Determine the [x, y] coordinate at the center of the cell enclosing the given text.  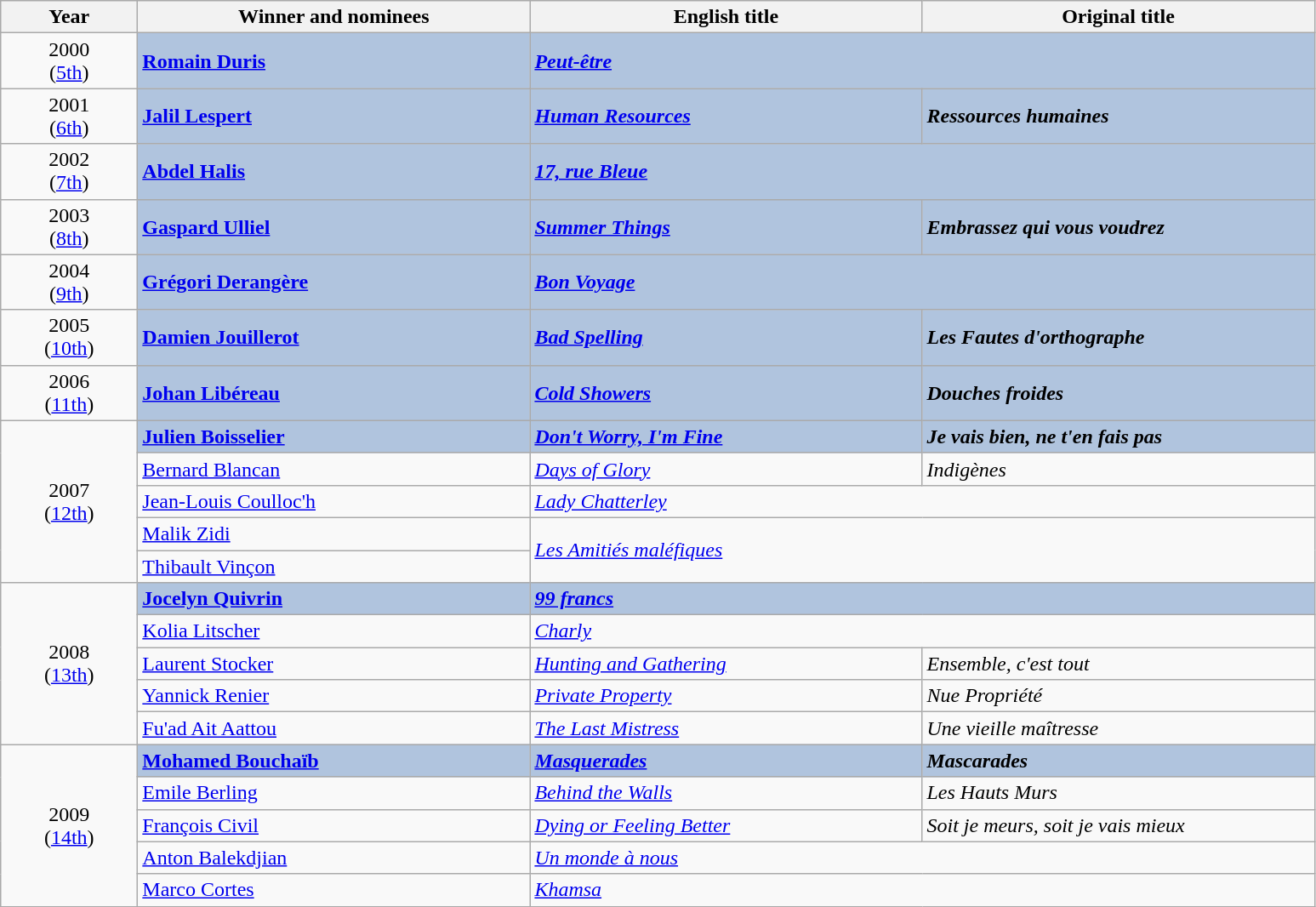
Peut-être [922, 61]
Kolia Litscher [333, 631]
Bad Spelling [726, 337]
2009(14th) [70, 825]
17, rue Bleue [922, 172]
Days of Glory [726, 469]
2008(13th) [70, 664]
Une vieille maîtresse [1118, 728]
François Civil [333, 825]
The Last Mistress [726, 728]
2006(11th) [70, 393]
2004(9th) [70, 282]
Marco Cortes [333, 890]
Masquerades [726, 761]
English title [726, 17]
Lady Chatterley [922, 501]
Khamsa [922, 890]
2002(7th) [70, 172]
Soit je meurs, soit je vais mieux [1118, 825]
Douches froides [1118, 393]
Jalil Lespert [333, 116]
Private Property [726, 696]
Hunting and Gathering [726, 664]
Embrassez qui vous voudrez [1118, 226]
Romain Duris [333, 61]
Jean-Louis Coulloc'h [333, 501]
Les Hauts Murs [1118, 793]
Laurent Stocker [333, 664]
Nue Propriété [1118, 696]
2003(8th) [70, 226]
Les Amitiés maléfiques [922, 550]
Dying or Feeling Better [726, 825]
Gaspard Ulliel [333, 226]
Jocelyn Quivrin [333, 599]
2005(10th) [70, 337]
Les Fautes d'orthographe [1118, 337]
Bon Voyage [922, 282]
Ensemble, c'est tout [1118, 664]
Human Resources [726, 116]
Fu'ad Ait Aattou [333, 728]
Behind the Walls [726, 793]
Don't Worry, I'm Fine [726, 436]
Abdel Halis [333, 172]
Ressources humaines [1118, 116]
Bernard Blancan [333, 469]
Winner and nominees [333, 17]
Yannick Renier [333, 696]
Emile Berling [333, 793]
Original title [1118, 17]
Mascarades [1118, 761]
Malik Zidi [333, 533]
Cold Showers [726, 393]
Damien Jouillerot [333, 337]
Indigènes [1118, 469]
Thibault Vinçon [333, 566]
99 francs [922, 599]
Anton Balekdjian [333, 858]
2007(12th) [70, 501]
Je vais bien, ne t'en fais pas [1118, 436]
Mohamed Bouchaïb [333, 761]
Un monde à nous [922, 858]
2001(6th) [70, 116]
Charly [922, 631]
Year [70, 17]
Julien Boisselier [333, 436]
Johan Libéreau [333, 393]
Summer Things [726, 226]
Grégori Derangère [333, 282]
2000(5th) [70, 61]
